Pinpoint the cell where the given text exists, returning its [X, Y] midpoint coordinate. 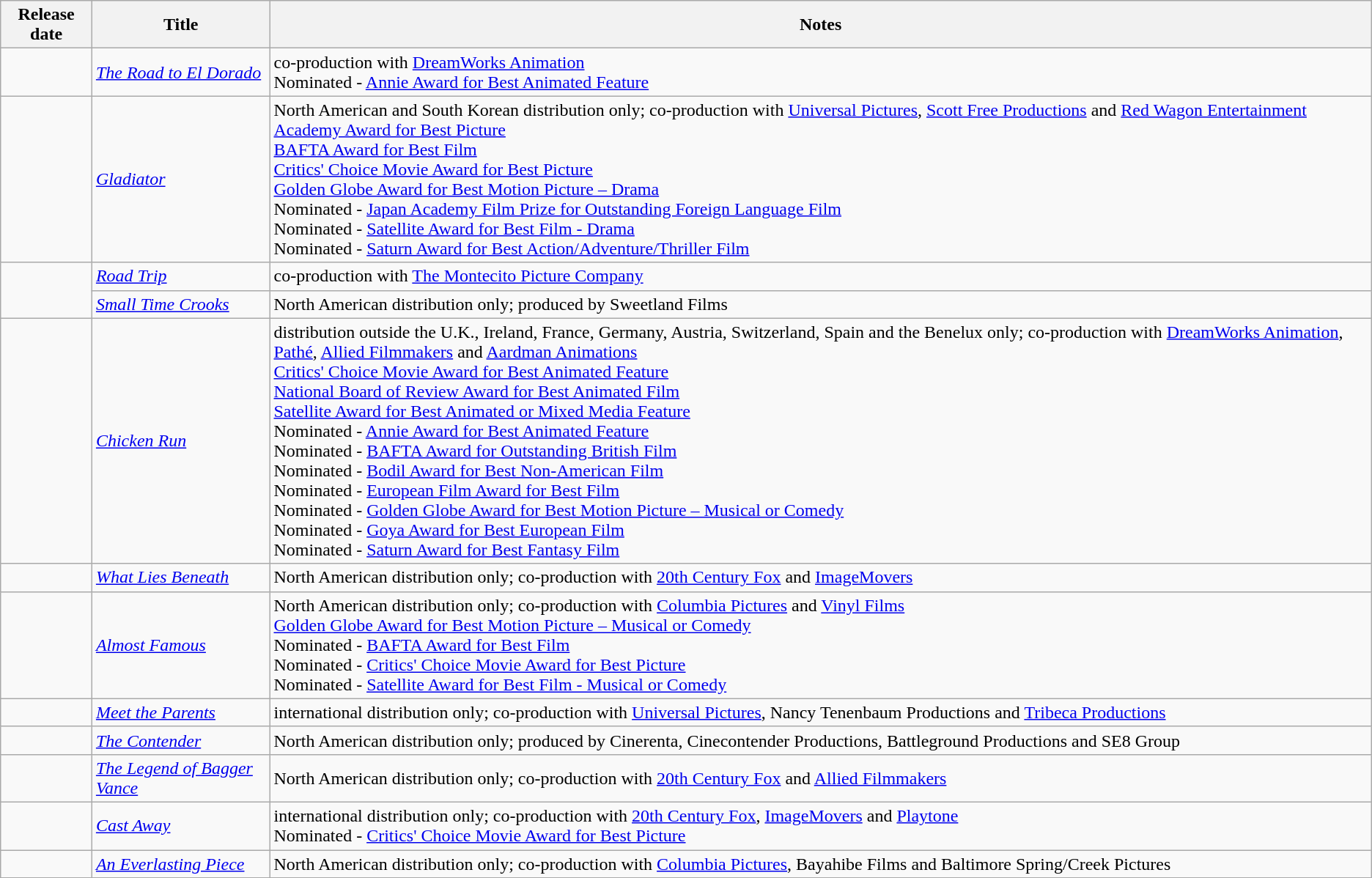
Title [180, 25]
Chicken Run [180, 441]
Small Time Crooks [180, 304]
North American distribution only; produced by Sweetland Films [821, 304]
The Legend of Bagger Vance [180, 778]
co-production with The Montecito Picture Company [821, 276]
North American distribution only; co-production with 20th Century Fox and ImageMovers [821, 578]
The Contender [180, 740]
international distribution only; co-production with Universal Pictures, Nancy Tenenbaum Productions and Tribeca Productions [821, 712]
Notes [821, 25]
Meet the Parents [180, 712]
The Road to El Dorado [180, 72]
Road Trip [180, 276]
Almost Famous [180, 645]
Cast Away [180, 825]
North American distribution only; co-production with Columbia Pictures, Bayahibe Films and Baltimore Spring/Creek Pictures [821, 864]
North American distribution only; produced by Cinerenta, Cinecontender Productions, Battleground Productions and SE8 Group [821, 740]
Gladiator [180, 179]
Release date [47, 25]
co-production with DreamWorks AnimationNominated - Annie Award for Best Animated Feature [821, 72]
An Everlasting Piece [180, 864]
What Lies Beneath [180, 578]
North American distribution only; co-production with 20th Century Fox and Allied Filmmakers [821, 778]
